Identify which cell holds the provided text, then report its [x, y] central coordinate. 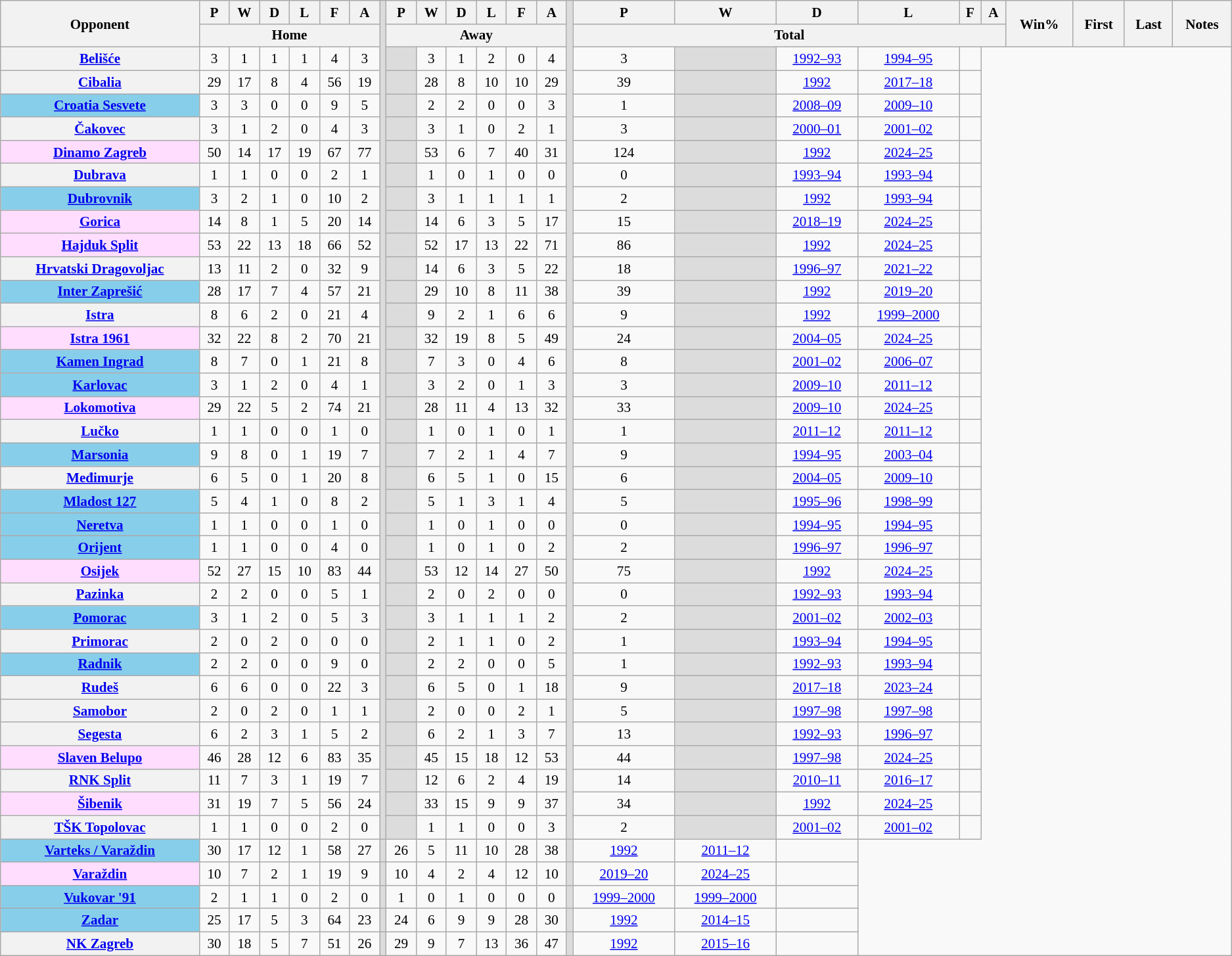
75 [624, 570]
Pazinka [100, 594]
Belišće [100, 59]
46 [214, 757]
64 [334, 920]
Hrvatski Dragovoljac [100, 268]
Opponent [100, 24]
1995–96 [817, 501]
2014–15 [725, 920]
2008–09 [817, 105]
2015–16 [725, 944]
49 [551, 338]
Slaven Belupo [100, 757]
Varaždin [100, 874]
25 [214, 920]
37 [551, 804]
Kamen Ingrad [100, 361]
77 [365, 151]
Orijent [100, 548]
Međimurje [100, 478]
Neretva [100, 524]
45 [431, 757]
2006–07 [908, 361]
36 [522, 944]
51 [334, 944]
Dubrava [100, 175]
2016–17 [908, 781]
1998–99 [908, 501]
Istra [100, 315]
35 [365, 757]
74 [334, 407]
Osijek [100, 570]
Segesta [100, 733]
Away [476, 35]
Lučko [100, 431]
Šibenik [100, 804]
Radnik [100, 664]
Total [789, 35]
124 [624, 151]
34 [624, 804]
Rudeš [100, 687]
58 [334, 850]
Home [289, 35]
2003–04 [908, 455]
RNK Split [100, 781]
Samobor [100, 711]
NK Zagreb [100, 944]
86 [624, 244]
Inter Zaprešić [100, 292]
Karlovac [100, 385]
70 [334, 338]
Čakovec [100, 129]
Cibalia [100, 81]
2018–19 [817, 222]
TŠK Topolovac [100, 827]
Mladost 127 [100, 501]
Marsonia [100, 455]
2010–11 [817, 781]
2002–03 [908, 618]
Dubrovnik [100, 198]
47 [551, 944]
Istra 1961 [100, 338]
Vukovar '91 [100, 896]
71 [551, 244]
First [1099, 24]
2021–22 [908, 268]
66 [334, 244]
57 [334, 292]
67 [334, 151]
Win% [1039, 24]
23 [365, 920]
Primorac [100, 641]
Notes [1202, 24]
Varteks / Varaždin [100, 850]
Pomorac [100, 618]
Zadar [100, 920]
Gorica [100, 222]
Last [1149, 24]
Lokomotiva [100, 407]
2000–01 [817, 129]
Hajduk Split [100, 244]
40 [522, 151]
2023–24 [908, 687]
Dinamo Zagreb [100, 151]
Croatia Sesvete [100, 105]
